Pinpoint the cell where the given text exists, returning its [x, y] midpoint coordinate. 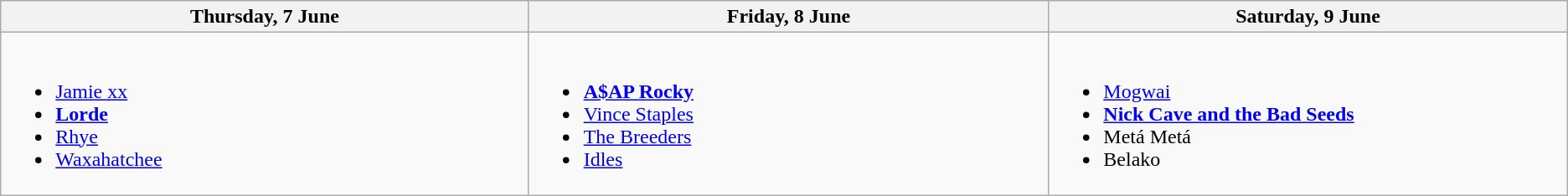
Thursday, 7 June [265, 17]
A$AP RockyVince StaplesThe BreedersIdles [789, 114]
Friday, 8 June [789, 17]
MogwaiNick Cave and the Bad SeedsMetá MetáBelako [1308, 114]
Saturday, 9 June [1308, 17]
Jamie xxLordeRhyeWaxahatchee [265, 114]
